Identify which cell holds the provided text, then report its [x, y] central coordinate. 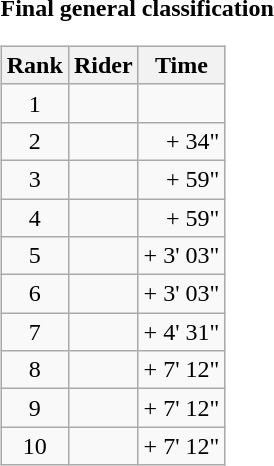
1 [34, 103]
+ 34" [182, 141]
7 [34, 332]
9 [34, 408]
Rank [34, 65]
5 [34, 256]
Rider [103, 65]
Time [182, 65]
4 [34, 217]
8 [34, 370]
+ 4' 31" [182, 332]
6 [34, 294]
10 [34, 446]
3 [34, 179]
2 [34, 141]
